Determine the [x, y] coordinate at the center of the cell enclosing the given text.  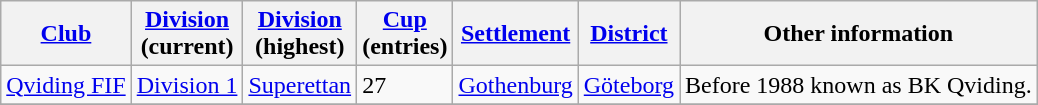
Superettan [300, 85]
Division (highest) [300, 34]
Club [66, 34]
Division 1 [187, 85]
Göteborg [628, 85]
Gothenburg [516, 85]
Before 1988 known as BK Qviding. [859, 85]
Qviding FIF [66, 85]
27 [405, 85]
District [628, 34]
Cup (entries) [405, 34]
Other information [859, 34]
Settlement [516, 34]
Division (current) [187, 34]
